Detect which cell encompasses the target text, then output its [X, Y] center coordinate. 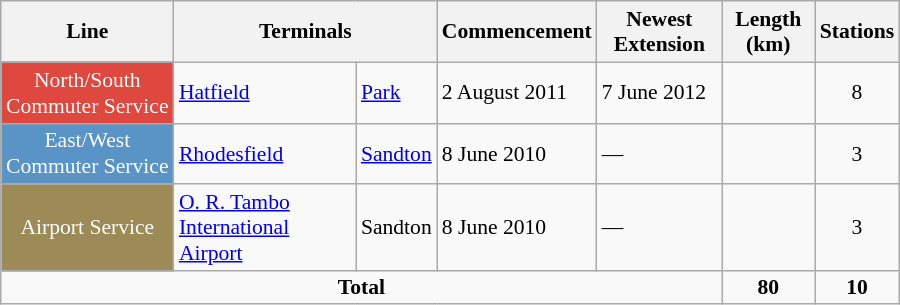
Hatfield [265, 92]
Total [362, 288]
10 [858, 288]
Terminals [306, 32]
Length (km) [768, 32]
2 August 2011 [517, 92]
Commencement [517, 32]
80 [768, 288]
Park [396, 92]
Line [88, 32]
7 June 2012 [660, 92]
Stations [858, 32]
Newest Extension [660, 32]
East/West Commuter Service [88, 154]
8 [858, 92]
North/South Commuter Service [88, 92]
Rhodesfield [265, 154]
O. R. Tambo International Airport [265, 228]
Airport Service [88, 228]
